Capture the cell that displays the provided text and extract its (X, Y) central coordinate. 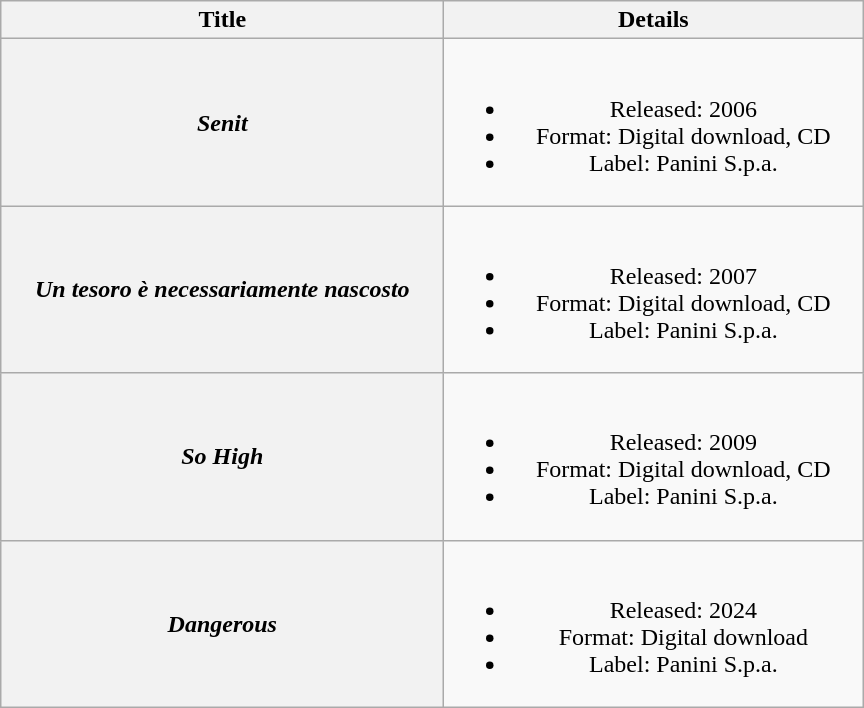
Released: 2009Format: Digital download, CDLabel: Panini S.p.a. (654, 456)
Released: 2006Format: Digital download, CDLabel: Panini S.p.a. (654, 122)
So High (222, 456)
Details (654, 20)
Title (222, 20)
Un tesoro è necessariamente nascosto (222, 290)
Senit (222, 122)
Released: 2024Format: Digital downloadLabel: Panini S.p.a. (654, 624)
Released: 2007Format: Digital download, CDLabel: Panini S.p.a. (654, 290)
Dangerous (222, 624)
